Extract the [x, y] coordinate from the center of the cell holding the provided text.  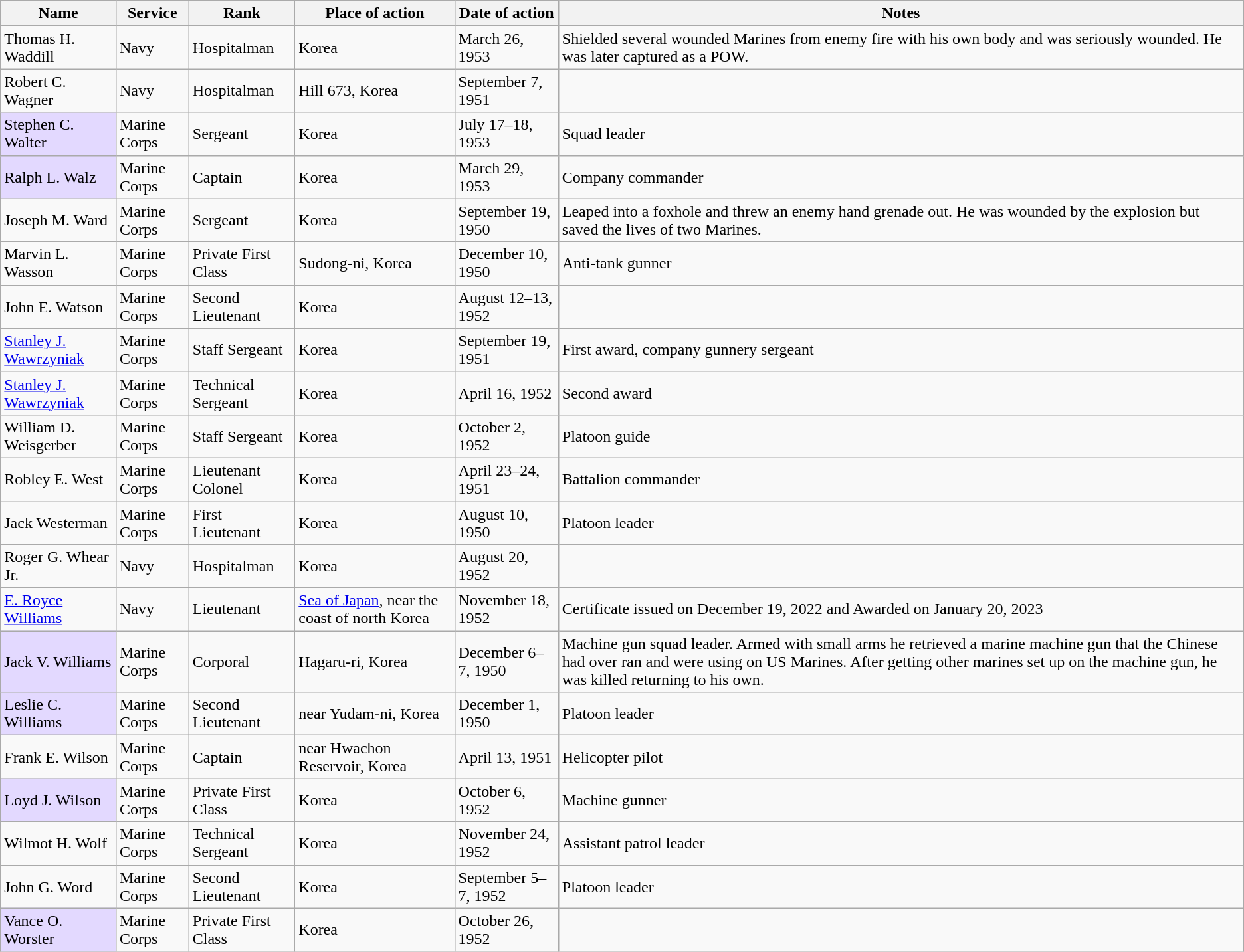
Vance O. Worster [58, 930]
Assistant patrol leader [901, 844]
Wilmot H. Wolf [58, 844]
Platoon guide [901, 436]
First Lieutenant [242, 522]
Jack V. Williams [58, 662]
March 26, 1953 [506, 48]
E. Royce Williams [58, 610]
August 10, 1950 [506, 522]
August 12–13, 1952 [506, 307]
Sudong-ni, Korea [375, 263]
Notes [901, 13]
Ralph L. Walz [58, 177]
September 19, 1950 [506, 221]
October 2, 1952 [506, 436]
Loyd J. Wilson [58, 800]
near Yudam-ni, Korea [375, 714]
Frank E. Wilson [58, 757]
Company commander [901, 177]
December 6–7, 1950 [506, 662]
William D. Weisgerber [58, 436]
November 18, 1952 [506, 610]
April 13, 1951 [506, 757]
October 6, 1952 [506, 800]
September 19, 1951 [506, 349]
Hagaru-ri, Korea [375, 662]
July 17–18, 1953 [506, 134]
Shielded several wounded Marines from enemy fire with his own body and was seriously wounded. He was later captured as a POW. [901, 48]
September 5–7, 1952 [506, 886]
March 29, 1953 [506, 177]
Helicopter pilot [901, 757]
Rank [242, 13]
Sea of Japan, near the coast of north Korea [375, 610]
December 10, 1950 [506, 263]
Roger G. Whear Jr. [58, 566]
November 24, 1952 [506, 844]
April 16, 1952 [506, 393]
Date of action [506, 13]
Robley E. West [58, 480]
December 1, 1950 [506, 714]
John E. Watson [58, 307]
Joseph M. Ward [58, 221]
Second award [901, 393]
Marvin L. Wasson [58, 263]
Squad leader [901, 134]
October 26, 1952 [506, 930]
Stephen C. Walter [58, 134]
Leslie C. Williams [58, 714]
Battalion commander [901, 480]
Thomas H. Waddill [58, 48]
April 23–24, 1951 [506, 480]
Hill 673, Korea [375, 90]
Leaped into a foxhole and threw an enemy hand grenade out. He was wounded by the explosion but saved the lives of two Marines. [901, 221]
Anti-tank gunner [901, 263]
First award, company gunnery sergeant [901, 349]
Certificate issued on December 19, 2022 and Awarded on January 20, 2023 [901, 610]
Corporal [242, 662]
Machine gunner [901, 800]
John G. Word [58, 886]
September 7, 1951 [506, 90]
Robert C. Wagner [58, 90]
Lieutenant Colonel [242, 480]
August 20, 1952 [506, 566]
Name [58, 13]
Jack Westerman [58, 522]
near Hwachon Reservoir, Korea [375, 757]
Lieutenant [242, 610]
Service [152, 13]
Place of action [375, 13]
